Return [X, Y] of the center of cell containing provided text 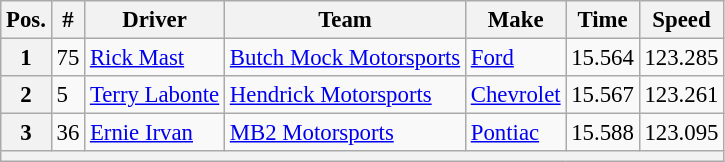
2 [26, 95]
Terry Labonte [155, 95]
75 [68, 58]
15.567 [602, 95]
MB2 Motorsports [346, 133]
Ernie Irvan [155, 133]
123.261 [682, 95]
Speed [682, 20]
123.285 [682, 58]
36 [68, 133]
15.588 [602, 133]
Pontiac [515, 133]
Pos. [26, 20]
Team [346, 20]
Butch Mock Motorsports [346, 58]
Chevrolet [515, 95]
123.095 [682, 133]
Ford [515, 58]
15.564 [602, 58]
Rick Mast [155, 58]
5 [68, 95]
Time [602, 20]
3 [26, 133]
Hendrick Motorsports [346, 95]
1 [26, 58]
Make [515, 20]
# [68, 20]
Driver [155, 20]
